For the text-containing cell, return its midpoint in [X, Y] coordinate format. 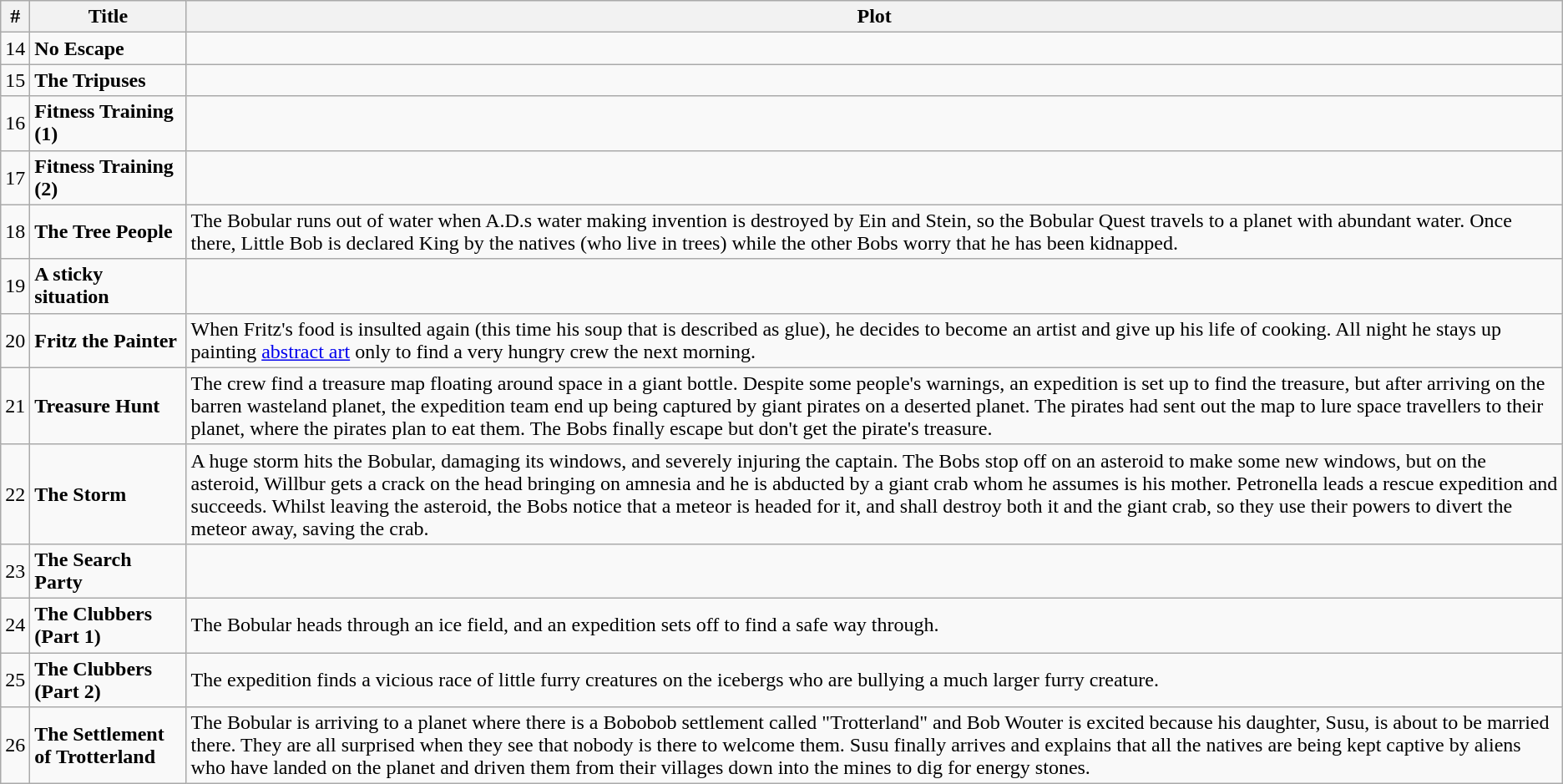
Plot [874, 17]
Fitness Training (1) [109, 124]
Fitness Training (2) [109, 177]
The Tripuses [109, 80]
# [15, 17]
The Tree People [109, 232]
The Clubbers (Part 2) [109, 680]
23 [15, 571]
No Escape [109, 48]
The Settlement of Trotterland [109, 746]
21 [15, 406]
18 [15, 232]
Fritz the Painter [109, 341]
The Bobular heads through an ice field, and an expedition sets off to find a safe way through. [874, 625]
Treasure Hunt [109, 406]
The expedition finds a vicious race of little furry creatures on the icebergs who are bullying a much larger furry creature. [874, 680]
16 [15, 124]
The Search Party [109, 571]
The Storm [109, 494]
22 [15, 494]
26 [15, 746]
15 [15, 80]
Title [109, 17]
19 [15, 286]
24 [15, 625]
14 [15, 48]
25 [15, 680]
20 [15, 341]
A sticky situation [109, 286]
The Clubbers (Part 1) [109, 625]
17 [15, 177]
